Return (x, y) of the center of cell containing provided text 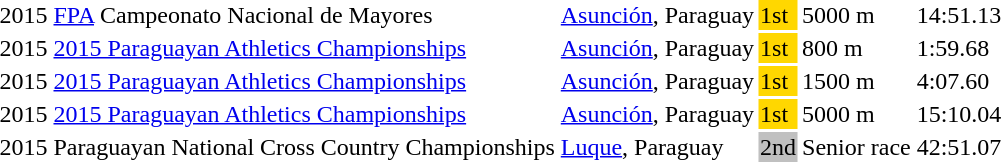
800 m (857, 48)
1500 m (857, 81)
Luque, Paraguay (657, 147)
Senior race (857, 147)
2nd (778, 147)
FPA Campeonato Nacional de Mayores (304, 15)
Paraguayan National Cross Country Championships (304, 147)
